Detect which cell encompasses the target text, then output its [x, y] center coordinate. 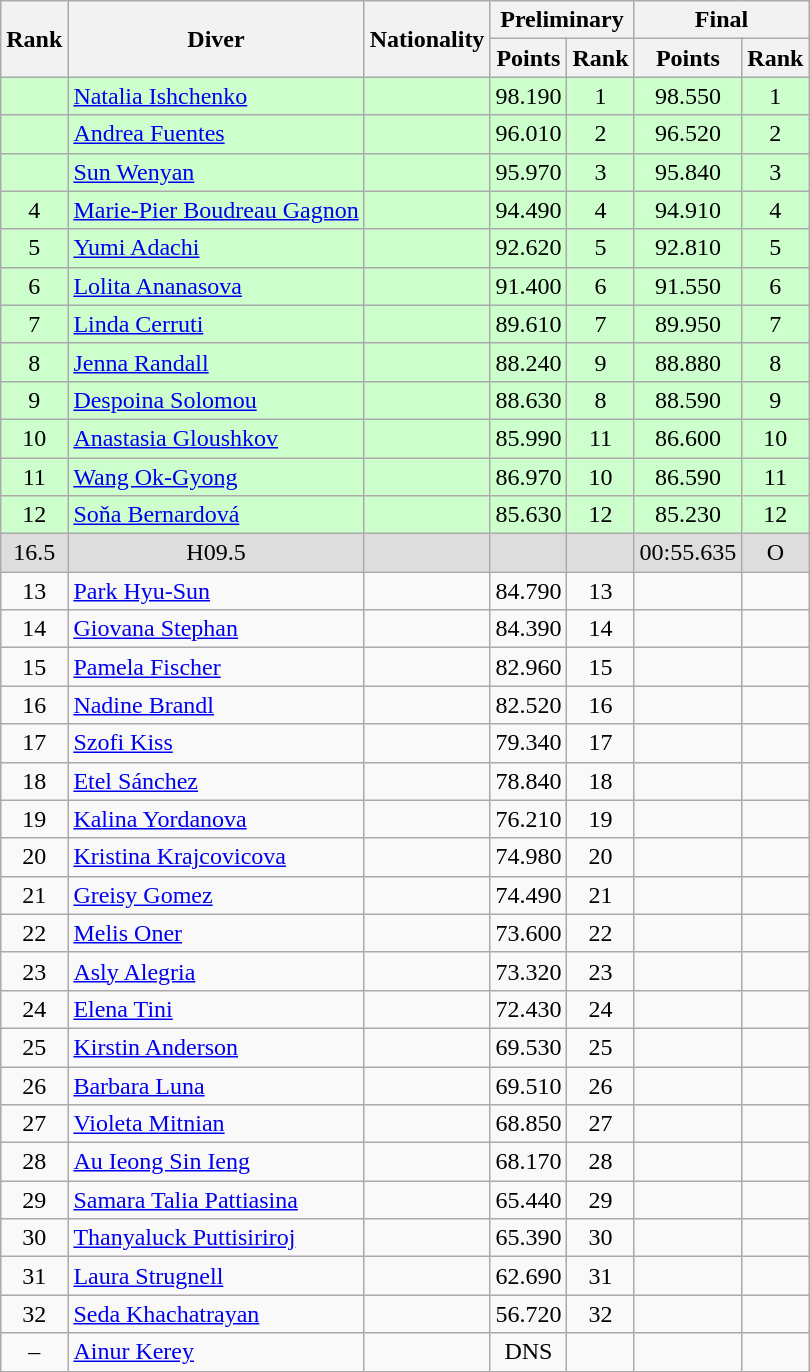
00:55.635 [688, 553]
88.240 [528, 362]
H09.5 [216, 553]
Nadine Brandl [216, 705]
Ainur Kerey [216, 1352]
91.550 [688, 286]
88.630 [528, 400]
91.400 [528, 286]
Lolita Ananasova [216, 286]
88.880 [688, 362]
Au Ieong Sin Ieng [216, 1162]
98.550 [688, 96]
68.850 [528, 1124]
DNS [528, 1352]
92.810 [688, 248]
Pamela Fischer [216, 667]
16.5 [34, 553]
95.970 [528, 172]
69.510 [528, 1085]
69.530 [528, 1047]
Natalia Ishchenko [216, 96]
Etel Sánchez [216, 781]
Andrea Fuentes [216, 134]
86.600 [688, 438]
74.980 [528, 857]
Soňa Bernardová [216, 515]
98.190 [528, 96]
Linda Cerruti [216, 324]
Thanyaluck Puttisiriroj [216, 1238]
Asly Alegria [216, 971]
Barbara Luna [216, 1085]
73.600 [528, 933]
Anastasia Gloushkov [216, 438]
Nationality [427, 39]
96.520 [688, 134]
94.490 [528, 210]
Seda Khachatrayan [216, 1314]
73.320 [528, 971]
62.690 [528, 1276]
Laura Strugnell [216, 1276]
Kalina Yordanova [216, 819]
85.630 [528, 515]
56.720 [528, 1314]
Kirstin Anderson [216, 1047]
92.620 [528, 248]
86.590 [688, 477]
89.950 [688, 324]
84.790 [528, 591]
84.390 [528, 629]
Samara Talia Pattiasina [216, 1200]
O [776, 553]
Kristina Krajcovicova [216, 857]
85.230 [688, 515]
95.840 [688, 172]
Final [722, 20]
82.520 [528, 705]
Preliminary [562, 20]
Melis Oner [216, 933]
79.340 [528, 743]
65.390 [528, 1238]
– [34, 1352]
Park Hyu-Sun [216, 591]
74.490 [528, 895]
Szofi Kiss [216, 743]
85.990 [528, 438]
89.610 [528, 324]
Giovana Stephan [216, 629]
Despoina Solomou [216, 400]
76.210 [528, 819]
68.170 [528, 1162]
Wang Ok-Gyong [216, 477]
Jenna Randall [216, 362]
Sun Wenyan [216, 172]
Violeta Mitnian [216, 1124]
94.910 [688, 210]
Greisy Gomez [216, 895]
Diver [216, 39]
65.440 [528, 1200]
78.840 [528, 781]
86.970 [528, 477]
Yumi Adachi [216, 248]
82.960 [528, 667]
Elena Tini [216, 1009]
96.010 [528, 134]
72.430 [528, 1009]
88.590 [688, 400]
Marie-Pier Boudreau Gagnon [216, 210]
